Extract the (x, y) coordinate from the center of the cell holding the provided text.  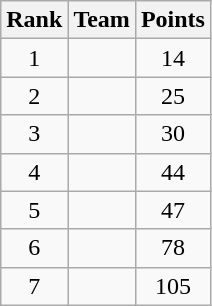
78 (172, 248)
25 (172, 96)
7 (34, 286)
Points (172, 20)
Rank (34, 20)
2 (34, 96)
Team (102, 20)
105 (172, 286)
44 (172, 172)
1 (34, 58)
14 (172, 58)
47 (172, 210)
4 (34, 172)
6 (34, 248)
30 (172, 134)
3 (34, 134)
5 (34, 210)
